Capture the cell that displays the provided text and extract its (X, Y) central coordinate. 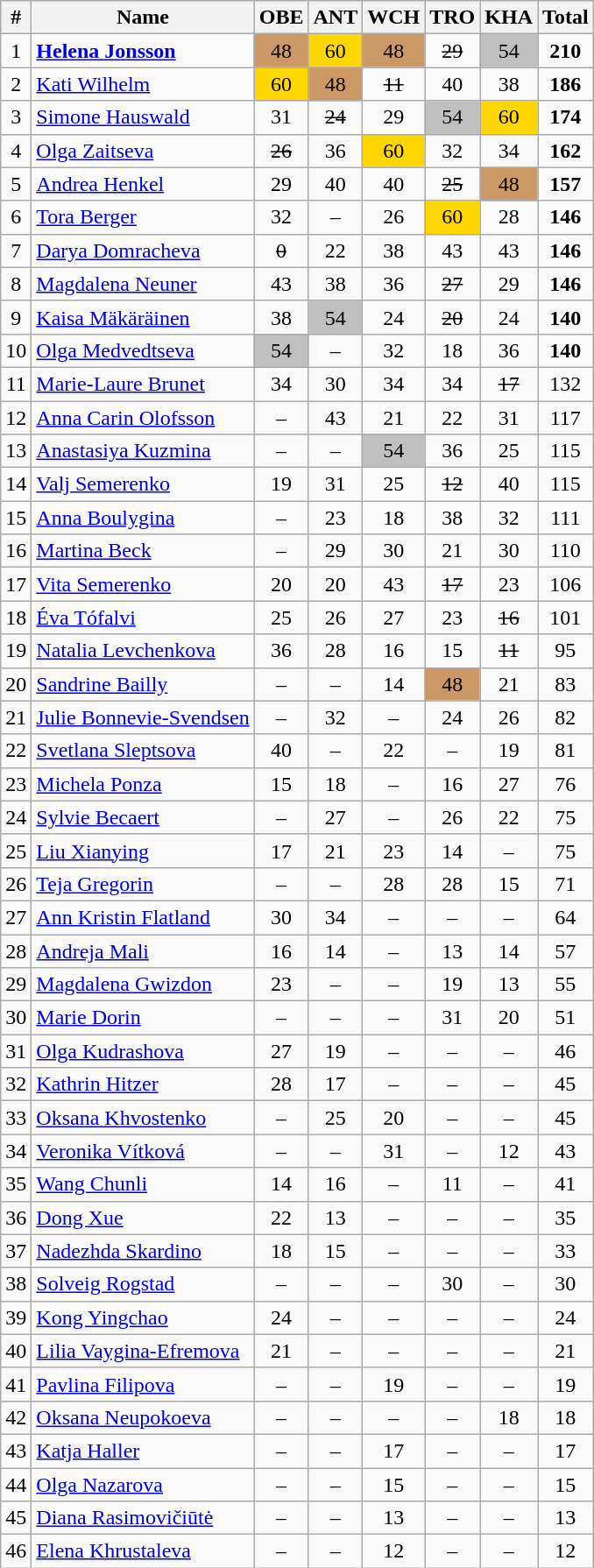
Teja Gregorin (143, 884)
Veronika Vítková (143, 1151)
0 (281, 251)
Solveig Rogstad (143, 1284)
55 (566, 985)
6 (16, 217)
57 (566, 950)
71 (566, 884)
Anastasiya Kuzmina (143, 451)
42 (16, 1417)
Andreja Mali (143, 950)
WCH (394, 18)
162 (566, 151)
Dong Xue (143, 1218)
Olga Kudrashova (143, 1051)
64 (566, 917)
81 (566, 751)
Svetlana Sleptsova (143, 751)
Kaisa Mäkäräinen (143, 317)
1 (16, 51)
83 (566, 684)
Éva Tófalvi (143, 618)
Ann Kristin Flatland (143, 917)
Natalia Levchenkova (143, 651)
ANT (336, 18)
76 (566, 784)
39 (16, 1317)
51 (566, 1018)
Vita Semerenko (143, 584)
OBE (281, 18)
Lilia Vaygina-Efremova (143, 1351)
111 (566, 518)
Olga Zaitseva (143, 151)
Olga Nazarova (143, 1485)
Magdalena Gwizdon (143, 985)
37 (16, 1251)
Anna Boulygina (143, 518)
Valj Semerenko (143, 484)
186 (566, 84)
Diana Rasimovičiūtė (143, 1518)
82 (566, 717)
44 (16, 1485)
Name (143, 18)
101 (566, 618)
Olga Medvedtseva (143, 350)
106 (566, 584)
Nadezhda Skardino (143, 1251)
Marie-Laure Brunet (143, 384)
Total (566, 18)
157 (566, 184)
Elena Khrustaleva (143, 1551)
Magdalena Neuner (143, 284)
Darya Domracheva (143, 251)
Wang Chunli (143, 1184)
Tora Berger (143, 217)
Anna Carin Olofsson (143, 418)
Pavlina Filipova (143, 1384)
110 (566, 551)
Helena Jonsson (143, 51)
95 (566, 651)
Kong Yingchao (143, 1317)
9 (16, 317)
Katja Haller (143, 1451)
4 (16, 151)
8 (16, 284)
Marie Dorin (143, 1018)
210 (566, 51)
Liu Xianying (143, 851)
Oksana Neupokoeva (143, 1417)
5 (16, 184)
174 (566, 117)
117 (566, 418)
Kathrin Hitzer (143, 1084)
Sandrine Bailly (143, 684)
2 (16, 84)
3 (16, 117)
132 (566, 384)
KHA (509, 18)
Kati Wilhelm (143, 84)
Sylvie Becaert (143, 817)
Michela Ponza (143, 784)
7 (16, 251)
TRO (452, 18)
Andrea Henkel (143, 184)
Oksana Khvostenko (143, 1118)
# (16, 18)
Julie Bonnevie-Svendsen (143, 717)
Simone Hauswald (143, 117)
Martina Beck (143, 551)
10 (16, 350)
